For the text-containing cell, return its midpoint in [X, Y] coordinate format. 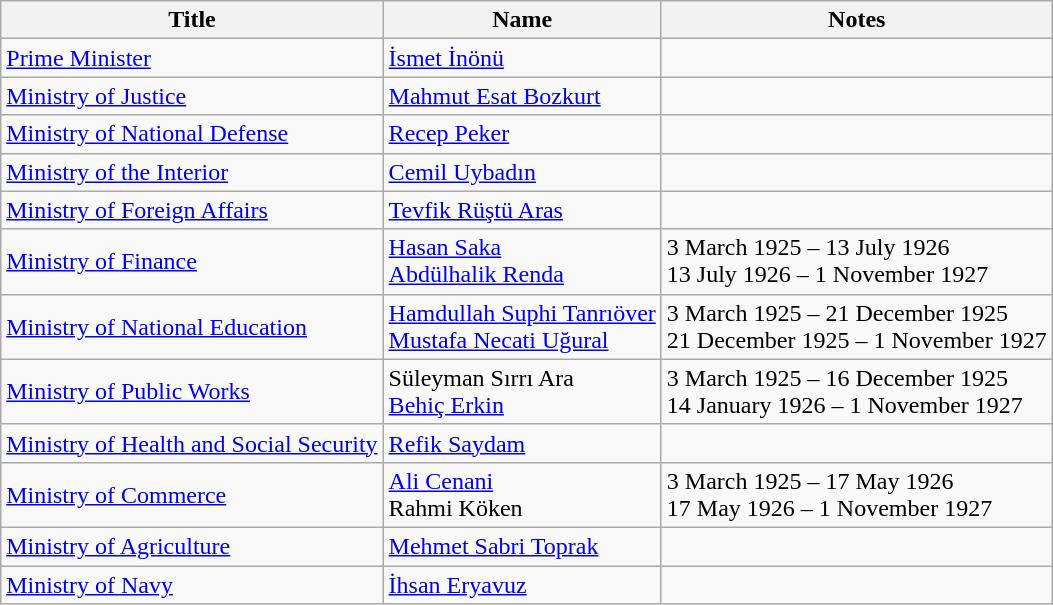
Mehmet Sabri Toprak [522, 546]
Mahmut Esat Bozkurt [522, 96]
3 March 1925 – 17 May 192617 May 1926 – 1 November 1927 [856, 494]
Ministry of Agriculture [192, 546]
3 March 1925 – 16 December 192514 January 1926 – 1 November 1927 [856, 392]
Notes [856, 20]
Ministry of National Defense [192, 134]
Ministry of Navy [192, 585]
Tevfik Rüştü Aras [522, 210]
3 March 1925 – 21 December 192521 December 1925 – 1 November 1927 [856, 326]
Ali CenaniRahmi Köken [522, 494]
İhsan Eryavuz [522, 585]
Ministry of Public Works [192, 392]
Ministry of Finance [192, 262]
Süleyman Sırrı AraBehiç Erkin [522, 392]
Ministry of the Interior [192, 172]
İsmet İnönü [522, 58]
Ministry of Commerce [192, 494]
Title [192, 20]
Hasan SakaAbdülhalik Renda [522, 262]
Prime Minister [192, 58]
Recep Peker [522, 134]
Name [522, 20]
Ministry of Foreign Affairs [192, 210]
Hamdullah Suphi Tanrıöver Mustafa Necati Uğural [522, 326]
Cemil Uybadın [522, 172]
Refik Saydam [522, 443]
Ministry of Health and Social Security [192, 443]
Ministry of Justice [192, 96]
Ministry of National Education [192, 326]
3 March 1925 – 13 July 192613 July 1926 – 1 November 1927 [856, 262]
